Provide the (X, Y) coordinate of the cell's center where the given text is located.  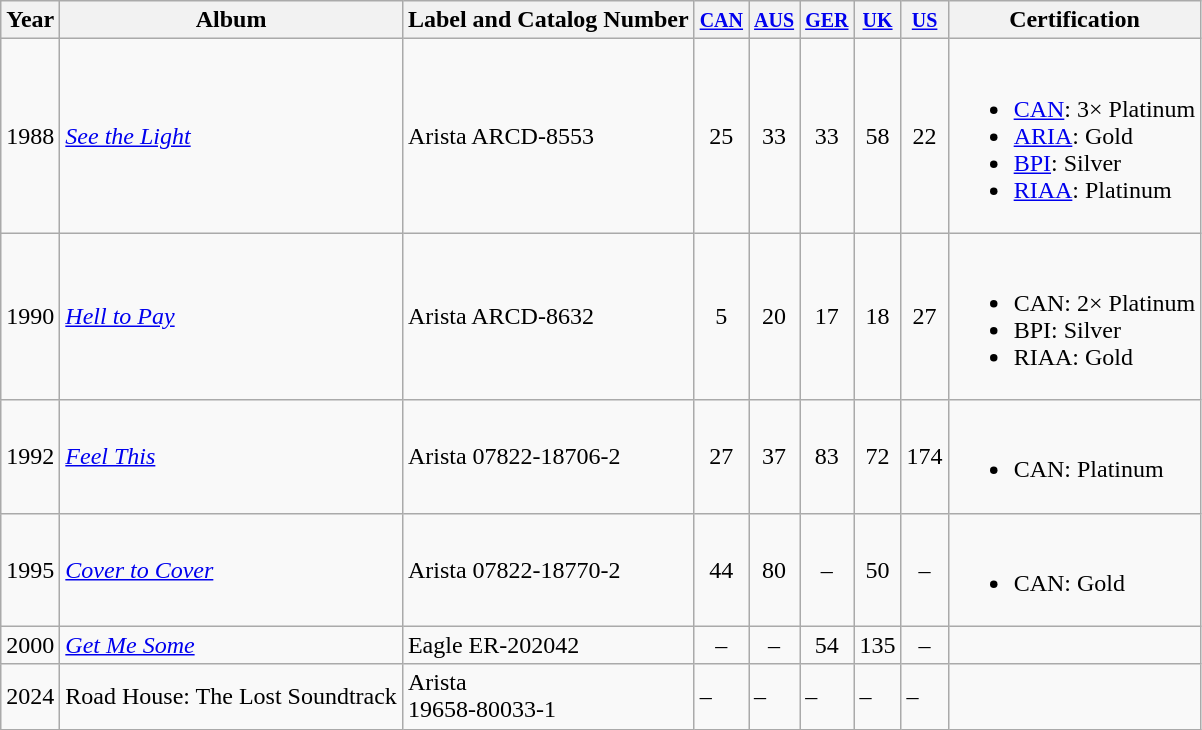
AUS (774, 20)
17 (827, 316)
174 (924, 456)
Arista ARCD-8553 (548, 136)
CAN: Gold (1074, 570)
1992 (30, 456)
CAN (721, 20)
50 (878, 570)
GER (827, 20)
1988 (30, 136)
Get Me Some (232, 645)
Cover to Cover (232, 570)
1995 (30, 570)
2000 (30, 645)
Arista 07822-18706-2 (548, 456)
44 (721, 570)
Road House: The Lost Soundtrack (232, 696)
135 (878, 645)
Album (232, 20)
Arista 07822-18770-2 (548, 570)
Hell to Pay (232, 316)
UK (878, 20)
58 (878, 136)
1990 (30, 316)
Year (30, 20)
54 (827, 645)
2024 (30, 696)
20 (774, 316)
See the Light (232, 136)
18 (878, 316)
Arista ARCD-8632 (548, 316)
CAN: 3× PlatinumARIA: GoldBPI: SilverRIAA: Platinum (1074, 136)
US (924, 20)
25 (721, 136)
72 (878, 456)
80 (774, 570)
37 (774, 456)
Arista19658-80033-1 (548, 696)
Certification (1074, 20)
83 (827, 456)
22 (924, 136)
CAN: 2× PlatinumBPI: SilverRIAA: Gold (1074, 316)
CAN: Platinum (1074, 456)
5 (721, 316)
Eagle ER-202042 (548, 645)
Feel This (232, 456)
Label and Catalog Number (548, 20)
